Pinpoint the cell where the given text exists, returning its (x, y) midpoint coordinate. 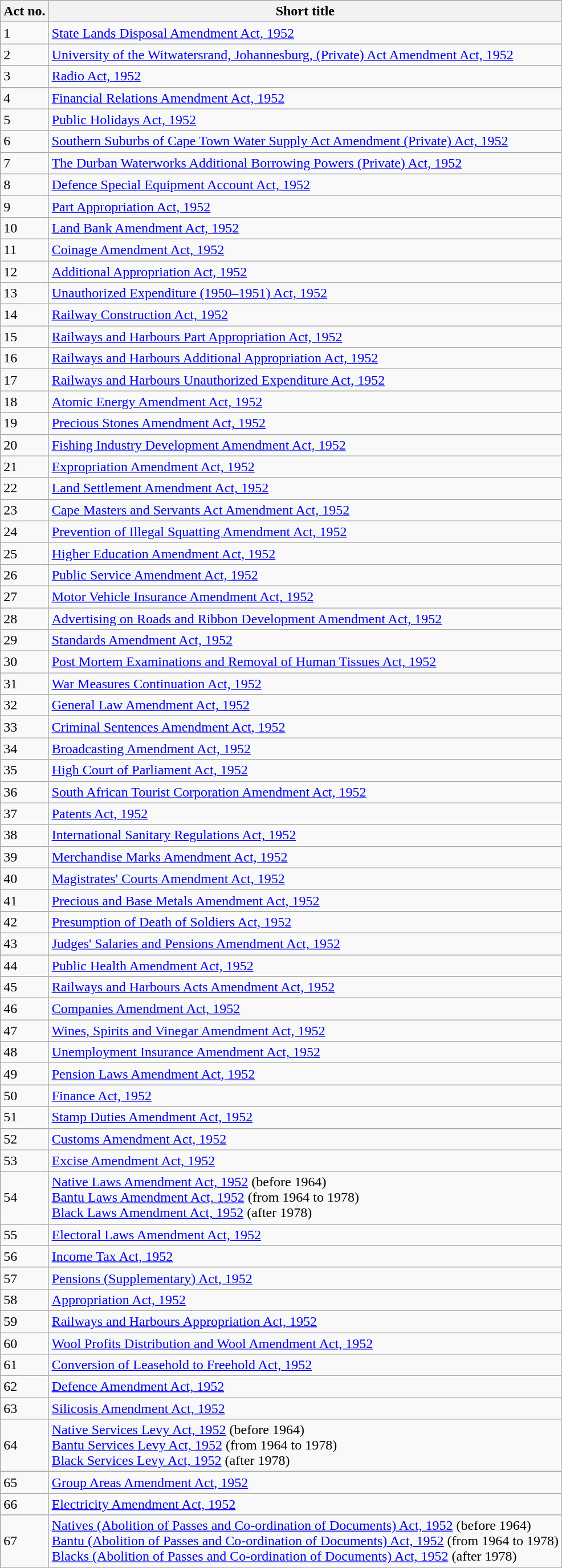
Public Service Amendment Act, 1952 (305, 575)
6 (25, 141)
Excise Amendment Act, 1952 (305, 1161)
Atomic Energy Amendment Act, 1952 (305, 402)
Magistrates' Courts Amendment Act, 1952 (305, 879)
36 (25, 792)
57 (25, 1278)
50 (25, 1096)
34 (25, 749)
66 (25, 1504)
42 (25, 922)
Defence Amendment Act, 1952 (305, 1387)
Higher Education Amendment Act, 1952 (305, 553)
35 (25, 770)
Wool Profits Distribution and Wool Amendment Act, 1952 (305, 1343)
48 (25, 1052)
Appropriation Act, 1952 (305, 1300)
2 (25, 55)
Patents Act, 1952 (305, 814)
Electoral Laws Amendment Act, 1952 (305, 1235)
4 (25, 98)
7 (25, 163)
19 (25, 423)
University of the Witwatersrand, Johannesburg, (Private) Act Amendment Act, 1952 (305, 55)
12 (25, 272)
Merchandise Marks Amendment Act, 1952 (305, 857)
14 (25, 315)
43 (25, 944)
Conversion of Leasehold to Freehold Act, 1952 (305, 1365)
Judges' Salaries and Pensions Amendment Act, 1952 (305, 944)
War Measures Continuation Act, 1952 (305, 684)
65 (25, 1483)
55 (25, 1235)
26 (25, 575)
5 (25, 120)
11 (25, 250)
Pensions (Supplementary) Act, 1952 (305, 1278)
67 (25, 1541)
53 (25, 1161)
Railways and Harbours Part Appropriation Act, 1952 (305, 337)
Railways and Harbours Additional Appropriation Act, 1952 (305, 358)
Prevention of Illegal Squatting Amendment Act, 1952 (305, 532)
56 (25, 1256)
21 (25, 467)
10 (25, 228)
16 (25, 358)
61 (25, 1365)
22 (25, 488)
Presumption of Death of Soldiers Act, 1952 (305, 922)
30 (25, 662)
Companies Amendment Act, 1952 (305, 1009)
15 (25, 337)
Unauthorized Expenditure (1950–1951) Act, 1952 (305, 293)
62 (25, 1387)
29 (25, 640)
46 (25, 1009)
Short title (305, 11)
63 (25, 1408)
Advertising on Roads and Ribbon Development Amendment Act, 1952 (305, 618)
9 (25, 206)
39 (25, 857)
32 (25, 705)
Financial Relations Amendment Act, 1952 (305, 98)
High Court of Parliament Act, 1952 (305, 770)
Wines, Spirits and Vinegar Amendment Act, 1952 (305, 1031)
3 (25, 76)
South African Tourist Corporation Amendment Act, 1952 (305, 792)
8 (25, 185)
45 (25, 987)
33 (25, 727)
49 (25, 1074)
47 (25, 1031)
18 (25, 402)
Additional Appropriation Act, 1952 (305, 272)
Customs Amendment Act, 1952 (305, 1139)
Pension Laws Amendment Act, 1952 (305, 1074)
1 (25, 33)
Motor Vehicle Insurance Amendment Act, 1952 (305, 597)
Land Settlement Amendment Act, 1952 (305, 488)
60 (25, 1343)
37 (25, 814)
Act no. (25, 11)
Unemployment Insurance Amendment Act, 1952 (305, 1052)
Precious Stones Amendment Act, 1952 (305, 423)
Stamp Duties Amendment Act, 1952 (305, 1117)
Group Areas Amendment Act, 1952 (305, 1483)
31 (25, 684)
52 (25, 1139)
Defence Special Equipment Account Act, 1952 (305, 185)
20 (25, 445)
64 (25, 1445)
Finance Act, 1952 (305, 1096)
The Durban Waterworks Additional Borrowing Powers (Private) Act, 1952 (305, 163)
Fishing Industry Development Amendment Act, 1952 (305, 445)
40 (25, 879)
Criminal Sentences Amendment Act, 1952 (305, 727)
38 (25, 835)
Public Health Amendment Act, 1952 (305, 966)
General Law Amendment Act, 1952 (305, 705)
28 (25, 618)
Railway Construction Act, 1952 (305, 315)
41 (25, 900)
Native Services Levy Act, 1952 (before 1964) Bantu Services Levy Act, 1952 (from 1964 to 1978) Black Services Levy Act, 1952 (after 1978) (305, 1445)
17 (25, 380)
Part Appropriation Act, 1952 (305, 206)
59 (25, 1321)
Precious and Base Metals Amendment Act, 1952 (305, 900)
44 (25, 966)
Public Holidays Act, 1952 (305, 120)
Broadcasting Amendment Act, 1952 (305, 749)
Coinage Amendment Act, 1952 (305, 250)
23 (25, 510)
Railways and Harbours Unauthorized Expenditure Act, 1952 (305, 380)
Expropriation Amendment Act, 1952 (305, 467)
Cape Masters and Servants Act Amendment Act, 1952 (305, 510)
Southern Suburbs of Cape Town Water Supply Act Amendment (Private) Act, 1952 (305, 141)
54 (25, 1198)
27 (25, 597)
24 (25, 532)
51 (25, 1117)
Standards Amendment Act, 1952 (305, 640)
Income Tax Act, 1952 (305, 1256)
25 (25, 553)
State Lands Disposal Amendment Act, 1952 (305, 33)
Native Laws Amendment Act, 1952 (before 1964) Bantu Laws Amendment Act, 1952 (from 1964 to 1978) Black Laws Amendment Act, 1952 (after 1978) (305, 1198)
Radio Act, 1952 (305, 76)
International Sanitary Regulations Act, 1952 (305, 835)
Land Bank Amendment Act, 1952 (305, 228)
Silicosis Amendment Act, 1952 (305, 1408)
Railways and Harbours Acts Amendment Act, 1952 (305, 987)
Post Mortem Examinations and Removal of Human Tissues Act, 1952 (305, 662)
Electricity Amendment Act, 1952 (305, 1504)
Railways and Harbours Appropriation Act, 1952 (305, 1321)
58 (25, 1300)
13 (25, 293)
